Locate the cell with the specified text and output its (x, y) center coordinate. 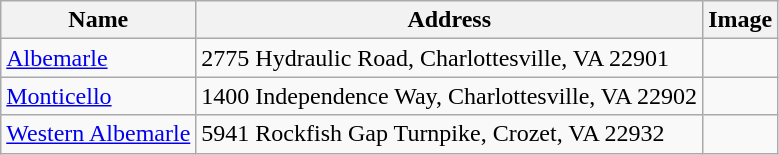
1400 Independence Way, Charlottesville, VA 22902 (450, 96)
Western Albemarle (98, 134)
Name (98, 20)
Albemarle (98, 58)
2775 Hydraulic Road, Charlottesville, VA 22901 (450, 58)
5941 Rockfish Gap Turnpike, Crozet, VA 22932 (450, 134)
Image (740, 20)
Address (450, 20)
Monticello (98, 96)
